Provide the (X, Y) coordinate of the cell's center where the given text is located.  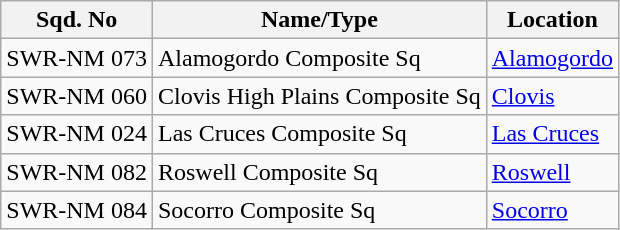
Name/Type (319, 20)
Clovis (552, 96)
Socorro Composite Sq (319, 210)
Clovis High Plains Composite Sq (319, 96)
SWR-NM 060 (77, 96)
Alamogordo Composite Sq (319, 58)
Roswell (552, 172)
SWR-NM 024 (77, 134)
Roswell Composite Sq (319, 172)
Las Cruces Composite Sq (319, 134)
SWR-NM 082 (77, 172)
Location (552, 20)
Sqd. No (77, 20)
SWR-NM 084 (77, 210)
Las Cruces (552, 134)
Alamogordo (552, 58)
Socorro (552, 210)
SWR-NM 073 (77, 58)
